Provide the [X, Y] coordinate of the cell's center where the given text is located.  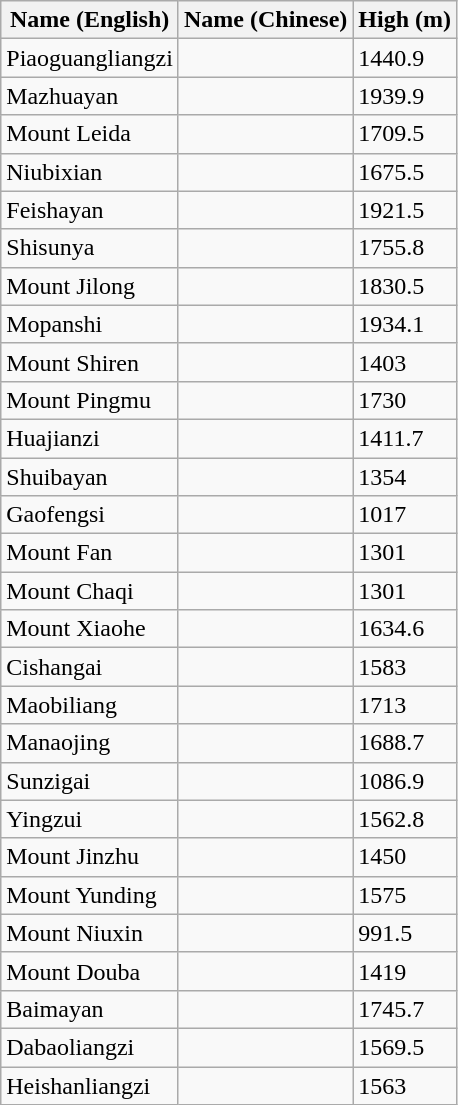
1440.9 [405, 58]
Mount Shiren [90, 362]
1921.5 [405, 210]
Dabaoliangzi [90, 1047]
1939.9 [405, 96]
1419 [405, 971]
Maobiliang [90, 705]
1934.1 [405, 324]
Name (Chinese) [265, 20]
1563 [405, 1085]
1634.6 [405, 629]
Mount Leida [90, 134]
Piaoguangliangzi [90, 58]
1830.5 [405, 286]
1354 [405, 477]
1745.7 [405, 1009]
Name (English) [90, 20]
1709.5 [405, 134]
Cishangai [90, 667]
Feishayan [90, 210]
Mount Xiaohe [90, 629]
1450 [405, 857]
Mount Niuxin [90, 933]
1086.9 [405, 781]
Mount Chaqi [90, 591]
Niubixian [90, 172]
Shuibayan [90, 477]
1713 [405, 705]
1575 [405, 895]
991.5 [405, 933]
1675.5 [405, 172]
1017 [405, 515]
Mount Fan [90, 553]
Mount Douba [90, 971]
Mopanshi [90, 324]
Sunzigai [90, 781]
1411.7 [405, 438]
1688.7 [405, 743]
Mount Yunding [90, 895]
Yingzui [90, 819]
1403 [405, 362]
Heishanliangzi [90, 1085]
Huajianzi [90, 438]
Gaofengsi [90, 515]
Mazhuayan [90, 96]
1569.5 [405, 1047]
1755.8 [405, 248]
1583 [405, 667]
Mount Jinzhu [90, 857]
1562.8 [405, 819]
1730 [405, 400]
Shisunya [90, 248]
High (m) [405, 20]
Manaojing [90, 743]
Mount Jilong [90, 286]
Baimayan [90, 1009]
Mount Pingmu [90, 400]
